Determine the (X, Y) coordinate at the center of the cell enclosing the given text.  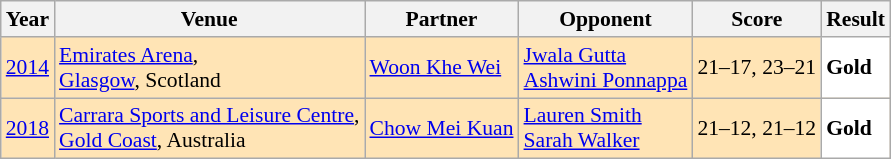
Woon Khe Wei (441, 68)
21–17, 23–21 (756, 68)
Score (756, 19)
Opponent (606, 19)
Year (28, 19)
Chow Mei Kuan (441, 128)
2018 (28, 128)
2014 (28, 68)
Carrara Sports and Leisure Centre,Gold Coast, Australia (209, 128)
Emirates Arena,Glasgow, Scotland (209, 68)
Result (856, 19)
21–12, 21–12 (756, 128)
Venue (209, 19)
Partner (441, 19)
Lauren Smith Sarah Walker (606, 128)
Jwala Gutta Ashwini Ponnappa (606, 68)
